Determine the [x, y] coordinate at the center of the cell enclosing the given text.  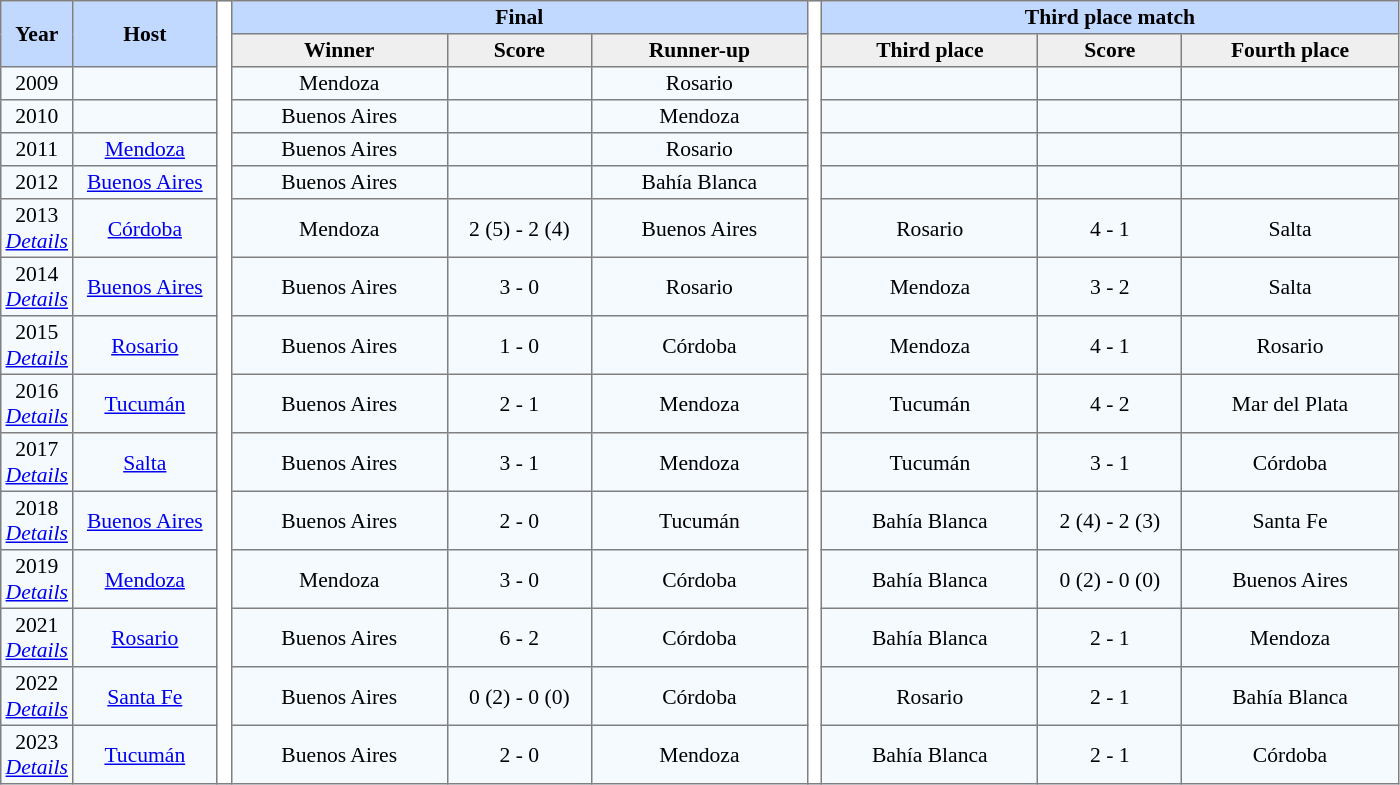
2 (5) - 2 (4) [519, 228]
Fourth place [1290, 50]
Winner [339, 50]
1 - 0 [519, 345]
Host [145, 34]
2015 Details [37, 345]
2018 Details [37, 520]
2012 [37, 182]
4 - 2 [1110, 403]
2019 Details [37, 579]
Final [519, 18]
2013 Details [37, 228]
2009 [37, 84]
2 (4) - 2 (3) [1110, 520]
Third place [930, 50]
3 - 2 [1110, 286]
6 - 2 [519, 637]
Year [37, 34]
Runner-up [699, 50]
2011 [37, 150]
2016 Details [37, 403]
2017 Details [37, 462]
2010 [37, 116]
2021 Details [37, 637]
2022 Details [37, 696]
2023 Details [37, 754]
Mar del Plata [1290, 403]
2014 Details [37, 286]
Third place match [1110, 18]
